Provide the (x, y) coordinate of the cell's center where the given text is located.  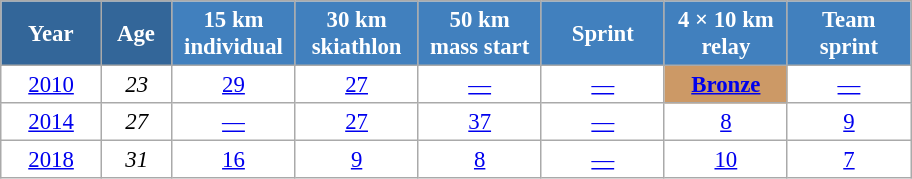
4 × 10 km relay (726, 34)
Year (52, 34)
30 km skiathlon (356, 34)
15 km individual (234, 34)
50 km mass start (480, 34)
Age (136, 34)
31 (136, 160)
2010 (52, 85)
Bronze (726, 85)
2014 (52, 122)
7 (848, 160)
16 (234, 160)
37 (480, 122)
Team sprint (848, 34)
2018 (52, 160)
Sprint (602, 34)
10 (726, 160)
29 (234, 85)
23 (136, 85)
